Identify which cell holds the provided text, then report its (x, y) central coordinate. 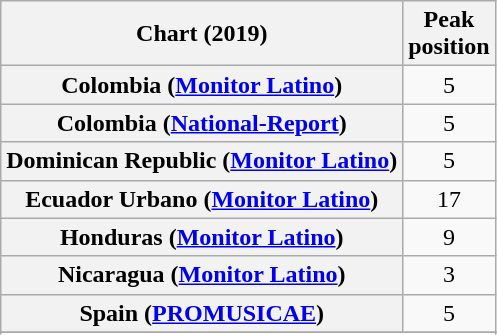
Colombia (National-Report) (202, 123)
9 (449, 237)
Peakposition (449, 34)
Nicaragua (Monitor Latino) (202, 275)
Dominican Republic (Monitor Latino) (202, 161)
Honduras (Monitor Latino) (202, 237)
3 (449, 275)
Ecuador Urbano (Monitor Latino) (202, 199)
Spain (PROMUSICAE) (202, 313)
Colombia (Monitor Latino) (202, 85)
Chart (2019) (202, 34)
17 (449, 199)
